Capture the cell that displays the provided text and extract its [x, y] central coordinate. 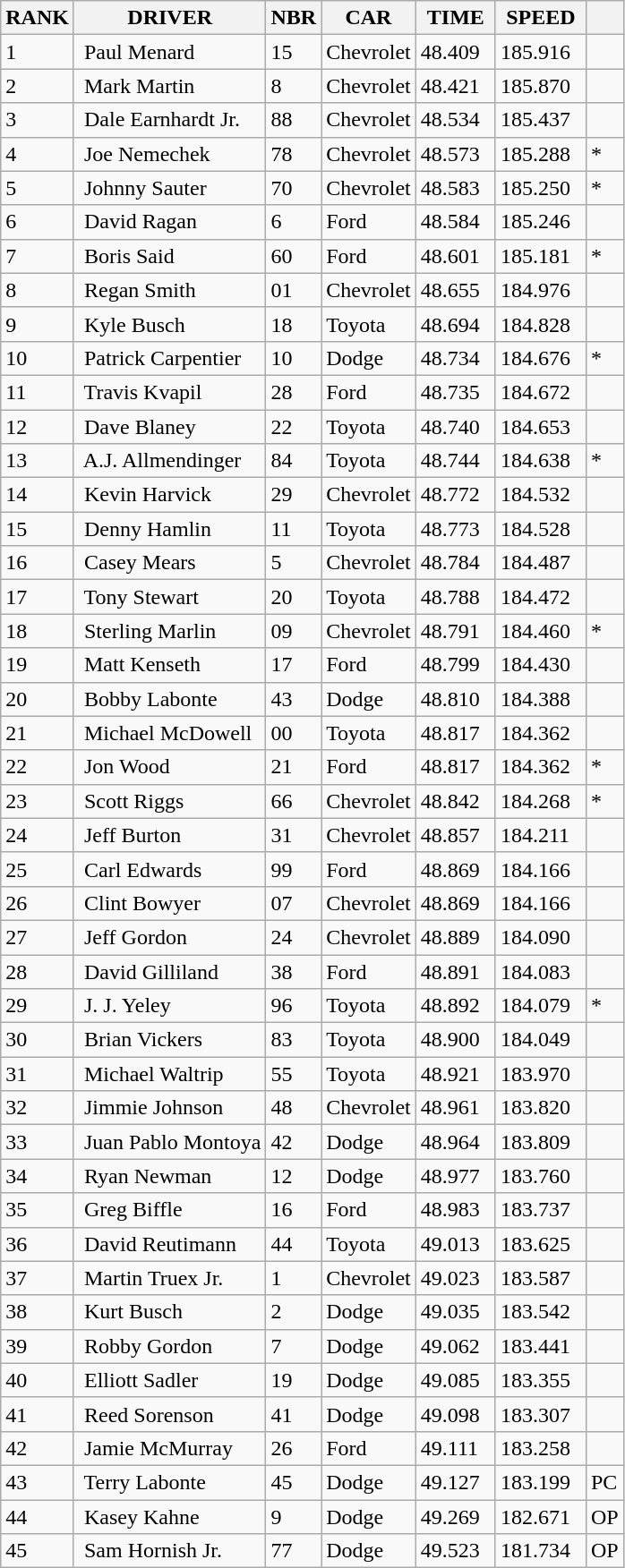
Jimmie Johnson [169, 1108]
Kasey Kahne [169, 1517]
Matt Kenseth [169, 665]
40 [38, 1380]
07 [294, 903]
55 [294, 1074]
Michael Waltrip [169, 1074]
48.983 [455, 1210]
183.970 [541, 1074]
182.671 [541, 1517]
Boris Said [169, 256]
Kurt Busch [169, 1312]
Ryan Newman [169, 1176]
14 [38, 495]
Regan Smith [169, 290]
60 [294, 256]
48 [294, 1108]
183.355 [541, 1380]
181.734 [541, 1551]
DRIVER [169, 18]
48.601 [455, 256]
David Reutimann [169, 1244]
49.127 [455, 1482]
48.734 [455, 358]
48.573 [455, 154]
Robby Gordon [169, 1346]
48.655 [455, 290]
78 [294, 154]
00 [294, 733]
34 [38, 1176]
Mark Martin [169, 86]
Jon Wood [169, 767]
36 [38, 1244]
49.085 [455, 1380]
183.199 [541, 1482]
66 [294, 801]
184.430 [541, 665]
33 [38, 1142]
48.773 [455, 529]
48.740 [455, 427]
A.J. Allmendinger [169, 461]
184.460 [541, 631]
PC [604, 1482]
184.472 [541, 597]
Juan Pablo Montoya [169, 1142]
48.891 [455, 971]
49.013 [455, 1244]
SPEED [541, 18]
48.583 [455, 188]
35 [38, 1210]
185.246 [541, 222]
Clint Bowyer [169, 903]
184.083 [541, 971]
183.760 [541, 1176]
Denny Hamlin [169, 529]
184.828 [541, 324]
Tony Stewart [169, 597]
Paul Menard [169, 52]
CAR [369, 18]
48.842 [455, 801]
183.542 [541, 1312]
Joe Nemechek [169, 154]
184.079 [541, 1006]
Bobby Labonte [169, 699]
183.441 [541, 1346]
NBR [294, 18]
48.735 [455, 392]
183.625 [541, 1244]
Jamie McMurray [169, 1448]
48.584 [455, 222]
185.916 [541, 52]
Brian Vickers [169, 1040]
01 [294, 290]
3 [38, 120]
184.638 [541, 461]
96 [294, 1006]
185.870 [541, 86]
49.035 [455, 1312]
99 [294, 869]
David Gilliland [169, 971]
48.784 [455, 563]
48.788 [455, 597]
32 [38, 1108]
David Ragan [169, 222]
48.744 [455, 461]
Terry Labonte [169, 1482]
23 [38, 801]
48.900 [455, 1040]
184.487 [541, 563]
Jeff Burton [169, 835]
13 [38, 461]
Sterling Marlin [169, 631]
Travis Kvapil [169, 392]
48.964 [455, 1142]
49.062 [455, 1346]
183.587 [541, 1278]
184.532 [541, 495]
48.892 [455, 1006]
48.799 [455, 665]
83 [294, 1040]
183.307 [541, 1414]
Jeff Gordon [169, 937]
Johnny Sauter [169, 188]
48.857 [455, 835]
184.268 [541, 801]
48.791 [455, 631]
Greg Biffle [169, 1210]
Sam Hornish Jr. [169, 1551]
49.023 [455, 1278]
184.653 [541, 427]
184.676 [541, 358]
48.421 [455, 86]
48.534 [455, 120]
185.288 [541, 154]
Carl Edwards [169, 869]
48.889 [455, 937]
Kevin Harvick [169, 495]
Michael McDowell [169, 733]
185.250 [541, 188]
184.090 [541, 937]
48.961 [455, 1108]
48.772 [455, 495]
J. J. Yeley [169, 1006]
Kyle Busch [169, 324]
27 [38, 937]
Patrick Carpentier [169, 358]
70 [294, 188]
49.098 [455, 1414]
184.211 [541, 835]
Elliott Sadler [169, 1380]
183.258 [541, 1448]
TIME [455, 18]
30 [38, 1040]
84 [294, 461]
49.269 [455, 1517]
49.111 [455, 1448]
25 [38, 869]
48.810 [455, 699]
77 [294, 1551]
48.921 [455, 1074]
184.672 [541, 392]
48.977 [455, 1176]
183.737 [541, 1210]
48.409 [455, 52]
Dale Earnhardt Jr. [169, 120]
Reed Sorenson [169, 1414]
Martin Truex Jr. [169, 1278]
184.976 [541, 290]
39 [38, 1346]
184.388 [541, 699]
88 [294, 120]
Casey Mears [169, 563]
RANK [38, 18]
09 [294, 631]
185.181 [541, 256]
37 [38, 1278]
Dave Blaney [169, 427]
184.049 [541, 1040]
185.437 [541, 120]
48.694 [455, 324]
49.523 [455, 1551]
4 [38, 154]
183.809 [541, 1142]
Scott Riggs [169, 801]
184.528 [541, 529]
183.820 [541, 1108]
